Scan for the cell matching the given text and deliver its (X, Y) coordinate at center. 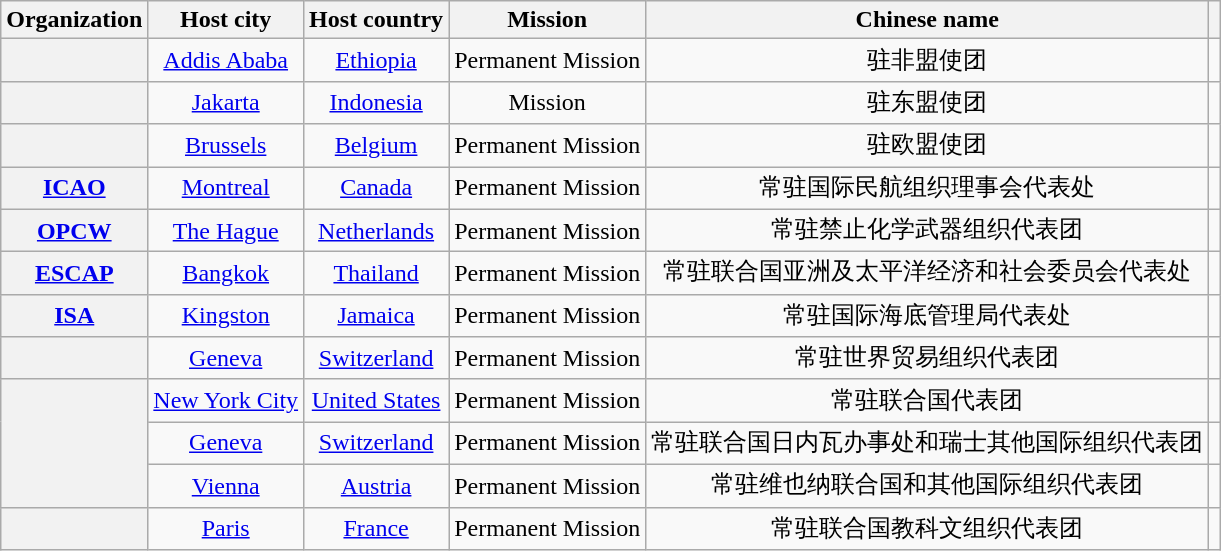
Jakarta (226, 102)
常驻维也纳联合国和其他国际组织代表团 (928, 486)
驻欧盟使团 (928, 146)
Host country (376, 20)
常驻国际民航组织理事会代表处 (928, 188)
Ethiopia (376, 60)
常驻国际海底管理局代表处 (928, 316)
Austria (376, 486)
ICAO (74, 188)
New York City (226, 400)
Chinese name (928, 20)
France (376, 528)
驻东盟使团 (928, 102)
Kingston (226, 316)
常驻世界贸易组织代表团 (928, 358)
Indonesia (376, 102)
ESCAP (74, 274)
The Hague (226, 230)
Vienna (226, 486)
常驻禁止化学武器组织代表团 (928, 230)
Montreal (226, 188)
Jamaica (376, 316)
Addis Ababa (226, 60)
Canada (376, 188)
ISA (74, 316)
United States (376, 400)
Thailand (376, 274)
OPCW (74, 230)
Netherlands (376, 230)
驻非盟使团 (928, 60)
Belgium (376, 146)
常驻联合国日内瓦办事处和瑞士其他国际组织代表团 (928, 444)
常驻联合国教科文组织代表团 (928, 528)
Bangkok (226, 274)
Host city (226, 20)
Organization (74, 20)
常驻联合国代表团 (928, 400)
Paris (226, 528)
Brussels (226, 146)
常驻联合国亚洲及太平洋经济和社会委员会代表处 (928, 274)
